Output the [X, Y] coordinate of the center of the cell containing the given text.  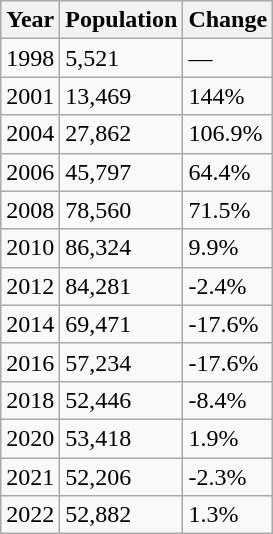
Change [228, 20]
1.3% [228, 515]
5,521 [122, 58]
2004 [30, 134]
— [228, 58]
52,446 [122, 400]
45,797 [122, 172]
2016 [30, 362]
1.9% [228, 438]
144% [228, 96]
64.4% [228, 172]
106.9% [228, 134]
-2.3% [228, 477]
2008 [30, 210]
2021 [30, 477]
52,206 [122, 477]
2014 [30, 324]
9.9% [228, 248]
2006 [30, 172]
2012 [30, 286]
2001 [30, 96]
84,281 [122, 286]
27,862 [122, 134]
Population [122, 20]
52,882 [122, 515]
Year [30, 20]
2020 [30, 438]
53,418 [122, 438]
2010 [30, 248]
2022 [30, 515]
1998 [30, 58]
57,234 [122, 362]
86,324 [122, 248]
13,469 [122, 96]
-2.4% [228, 286]
78,560 [122, 210]
2018 [30, 400]
71.5% [228, 210]
-8.4% [228, 400]
69,471 [122, 324]
